Extract the [x, y] coordinate from the center of the cell holding the provided text.  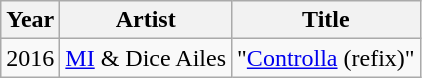
2016 [30, 58]
Year [30, 20]
Artist [146, 20]
Title [326, 20]
"Controlla (refix)" [326, 58]
MI & Dice Ailes [146, 58]
